Detect which cell encompasses the target text, then output its (X, Y) center coordinate. 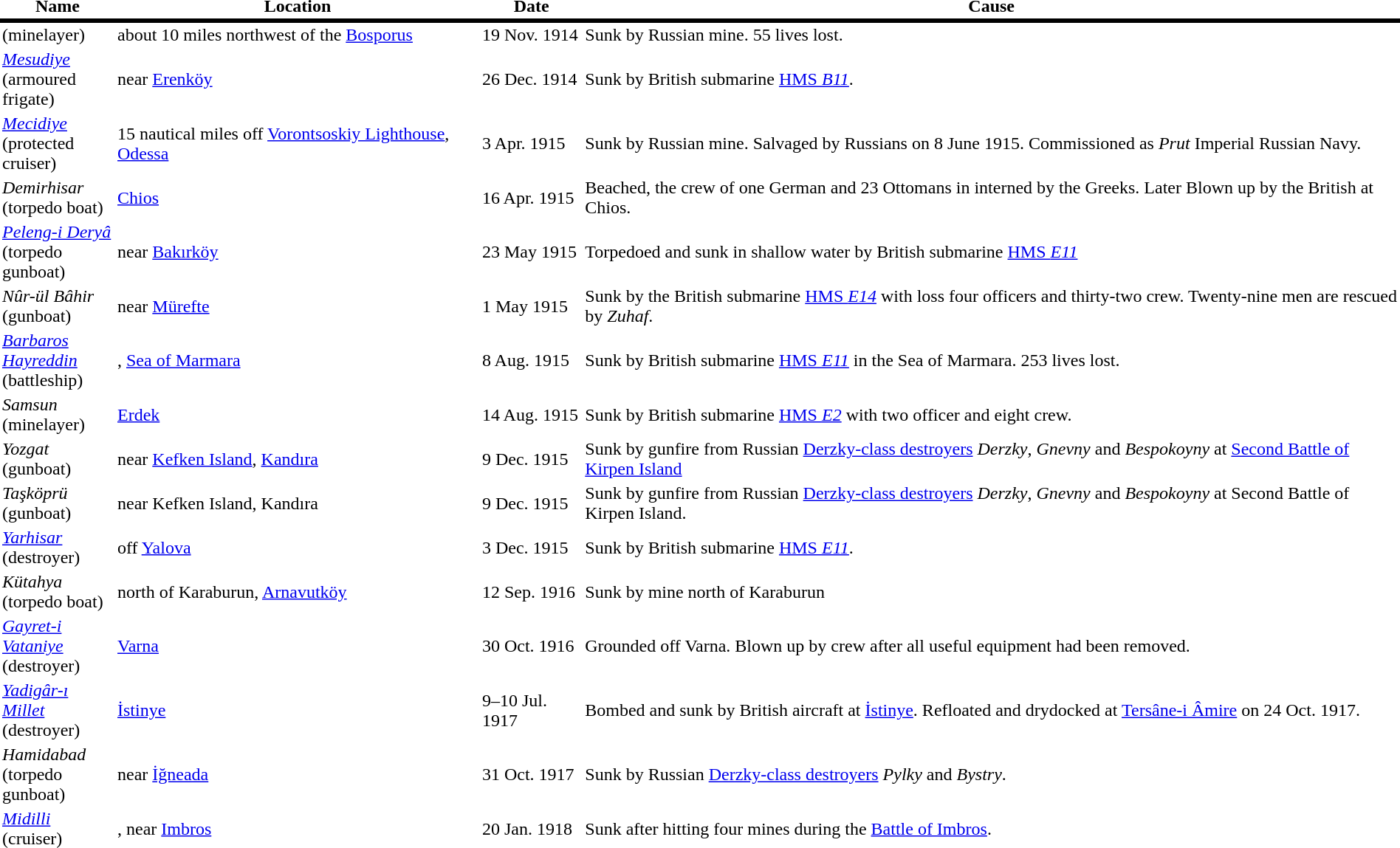
Yarhisar (destroyer) (58, 548)
30 Oct. 1916 (532, 647)
Gayret-i Vataniye (destroyer) (58, 647)
Sunk by British submarine HMS E2 with two officer and eight crew. (991, 415)
Sunk by Russian mine. 55 lives lost. (991, 35)
Sunk by mine north of Karaburun (991, 592)
Beached, the crew of one German and 23 Ottomans in interned by the Greeks. Later Blown up by the British at Chios. (991, 198)
Sunk by Russian mine. Salvaged by Russians on 8 June 1915. Commissioned as Prut Imperial Russian Navy. (991, 143)
İstinye (298, 710)
14 Aug. 1915 (532, 415)
Varna (298, 647)
3 Apr. 1915 (532, 143)
1 May 1915 (532, 306)
near Mürefte (298, 306)
Sunk by British submarine HMS E11. (991, 548)
Sunk by gunfire from Russian Derzky-class destroyers Derzky, Gnevny and Bespokoyny at Second Battle of Kirpen Island. (991, 503)
off Yalova (298, 548)
Mecidiye (protected cruiser) (58, 143)
9–10 Jul. 1917 (532, 710)
near İğneada (298, 775)
Sunk by the British submarine HMS E14 with loss four officers and thirty-two crew. Twenty-nine men are rescued by Zuhaf. (991, 306)
31 Oct. 1917 (532, 775)
Mesudiye (armoured frigate) (58, 80)
12 Sep. 1916 (532, 592)
Sunk by Russian Derzky-class destroyers Pylky and Bystry. (991, 775)
north of Karaburun, Arnavutköy (298, 592)
19 Nov. 1914 (532, 35)
Samsun (minelayer) (58, 415)
Yadigâr-ı Millet (destroyer) (58, 710)
Chios (298, 198)
Demirhisar (torpedo boat) (58, 198)
Sunk by British submarine HMS B11. (991, 80)
Yozgat (gunboat) (58, 459)
Peleng-i Deryâ (torpedo gunboat) (58, 252)
15 nautical miles off Vorontsoskiy Lighthouse, Odessa (298, 143)
Sunk by British submarine HMS E11 in the Sea of Marmara. 253 lives lost. (991, 360)
Erdek (298, 415)
about 10 miles northwest of the Bosporus (298, 35)
Grounded off Varna. Blown up by crew after all useful equipment had been removed. (991, 647)
Hamidabad (torpedo gunboat) (58, 775)
Nûr-ül Bâhir (gunboat) (58, 306)
Kütahya (torpedo boat) (58, 592)
16 Apr. 1915 (532, 198)
Torpedoed and sunk in shallow water by British submarine HMS E11 (991, 252)
, Sea of Marmara (298, 360)
Sunk by gunfire from Russian Derzky-class destroyers Derzky, Gnevny and Bespokoyny at Second Battle of Kirpen Island (991, 459)
26 Dec. 1914 (532, 80)
Bombed and sunk by British aircraft at İstinye. Refloated and drydocked at Tersâne-i Âmire on 24 Oct. 1917. (991, 710)
23 May 1915 (532, 252)
Taşköprü (gunboat) (58, 503)
near Erenköy (298, 80)
(minelayer) (58, 35)
Barbaros Hayreddin (battleship) (58, 360)
3 Dec. 1915 (532, 548)
8 Aug. 1915 (532, 360)
near Bakırköy (298, 252)
